Output the (X, Y) coordinate of the center of the cell containing the given text.  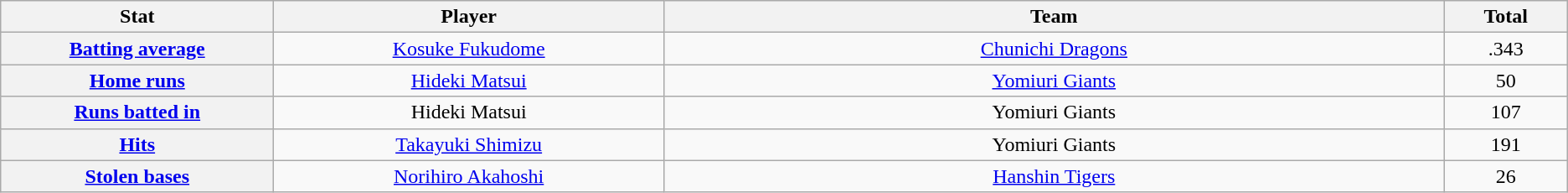
Runs batted in (137, 112)
107 (1506, 112)
Home runs (137, 81)
Batting average (137, 49)
191 (1506, 144)
Total (1506, 17)
Stat (137, 17)
Takayuki Shimizu (469, 144)
50 (1506, 81)
Kosuke Fukudome (469, 49)
26 (1506, 176)
Chunichi Dragons (1055, 49)
Stolen bases (137, 176)
.343 (1506, 49)
Hits (137, 144)
Hanshin Tigers (1055, 176)
Team (1055, 17)
Player (469, 17)
Norihiro Akahoshi (469, 176)
